Search for the cell housing the specified text and yield its [X, Y] center coordinate. 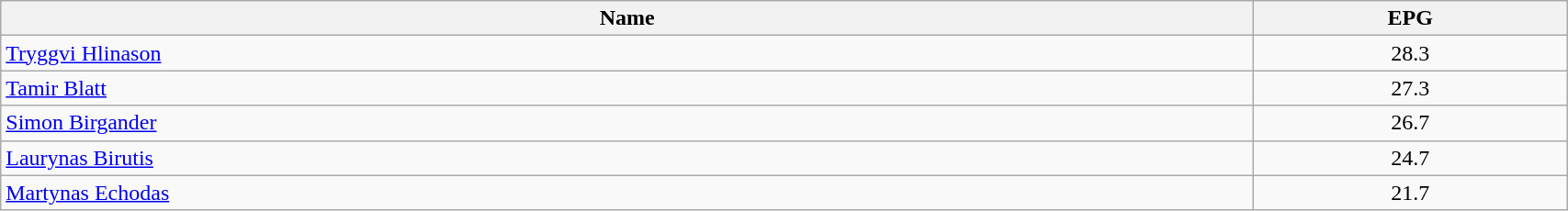
Martynas Echodas [627, 193]
Tryggvi Hlinason [627, 53]
26.7 [1411, 123]
21.7 [1411, 193]
Name [627, 18]
EPG [1411, 18]
Laurynas Birutis [627, 158]
28.3 [1411, 53]
Simon Birgander [627, 123]
27.3 [1411, 88]
Tamir Blatt [627, 88]
24.7 [1411, 158]
